Pinpoint the cell where the given text exists, returning its [X, Y] midpoint coordinate. 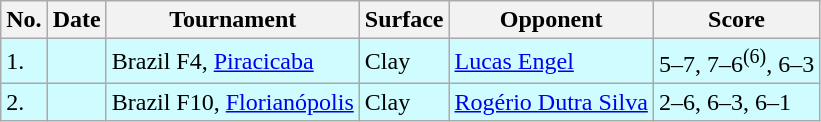
Score [736, 20]
Surface [404, 20]
No. [24, 20]
Brazil F4, Piracicaba [232, 62]
1. [24, 62]
Lucas Engel [551, 62]
Rogério Dutra Silva [551, 102]
Brazil F10, Florianópolis [232, 102]
Opponent [551, 20]
Tournament [232, 20]
2–6, 6–3, 6–1 [736, 102]
2. [24, 102]
Date [76, 20]
5–7, 7–6(6), 6–3 [736, 62]
